Return the [X, Y] coordinate for the center point of the cell that contains the specified text.  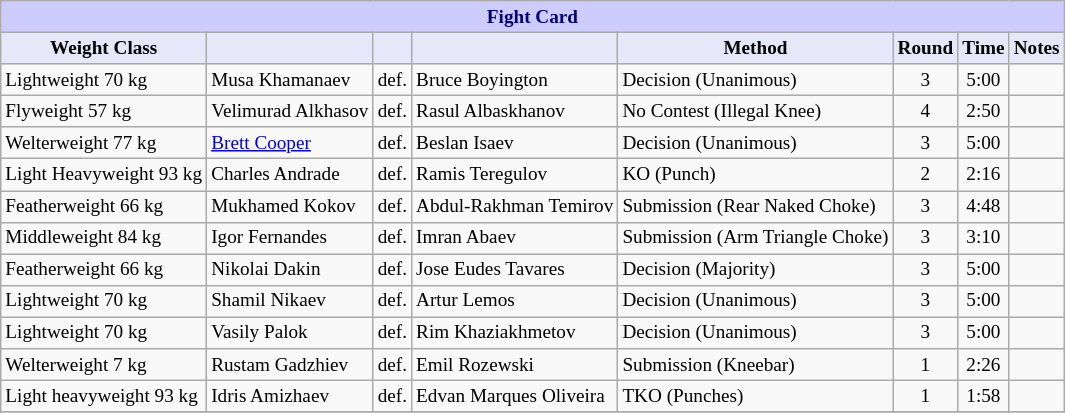
Imran Abaev [515, 238]
Velimurad Alkhasov [290, 111]
TKO (Punches) [756, 396]
Light heavyweight 93 kg [104, 396]
1:58 [984, 396]
4:48 [984, 206]
2:16 [984, 175]
Beslan Isaev [515, 143]
Artur Lemos [515, 301]
Decision (Majority) [756, 270]
Shamil Nikaev [290, 301]
4 [926, 111]
Rim Khaziakhmetov [515, 333]
Fight Card [532, 17]
Musa Khamanaev [290, 80]
Submission (Rear Naked Choke) [756, 206]
Submission (Arm Triangle Choke) [756, 238]
Jose Eudes Tavares [515, 270]
Vasily Palok [290, 333]
Ramis Teregulov [515, 175]
Charles Andrade [290, 175]
Rasul Albaskhanov [515, 111]
Round [926, 48]
2 [926, 175]
Flyweight 57 kg [104, 111]
Notes [1036, 48]
Emil Rozewski [515, 365]
Middleweight 84 kg [104, 238]
Method [756, 48]
Rustam Gadzhiev [290, 365]
2:50 [984, 111]
Abdul-Rakhman Temirov [515, 206]
2:26 [984, 365]
Nikolai Dakin [290, 270]
Time [984, 48]
Light Heavyweight 93 kg [104, 175]
Bruce Boyington [515, 80]
Edvan Marques Oliveira [515, 396]
Igor Fernandes [290, 238]
No Contest (Illegal Knee) [756, 111]
Idris Amizhaev [290, 396]
KO (Punch) [756, 175]
Welterweight 77 kg [104, 143]
3:10 [984, 238]
Mukhamed Kokov [290, 206]
Weight Class [104, 48]
Submission (Kneebar) [756, 365]
Brett Cooper [290, 143]
Welterweight 7 kg [104, 365]
